Capture the cell that displays the provided text and extract its [x, y] central coordinate. 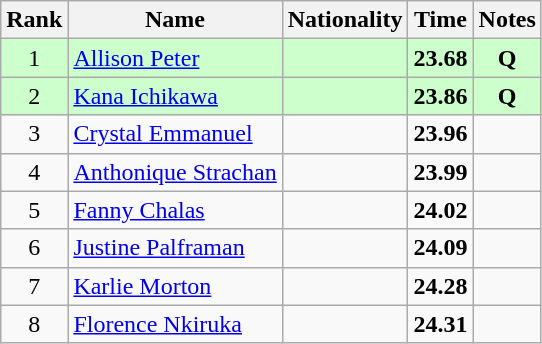
Rank [34, 20]
Kana Ichikawa [175, 96]
4 [34, 172]
Florence Nkiruka [175, 324]
7 [34, 286]
6 [34, 248]
5 [34, 210]
Karlie Morton [175, 286]
23.86 [440, 96]
Fanny Chalas [175, 210]
Nationality [345, 20]
Notes [507, 20]
Time [440, 20]
24.09 [440, 248]
Allison Peter [175, 58]
23.96 [440, 134]
3 [34, 134]
23.99 [440, 172]
Name [175, 20]
24.31 [440, 324]
Crystal Emmanuel [175, 134]
Anthonique Strachan [175, 172]
2 [34, 96]
23.68 [440, 58]
24.28 [440, 286]
24.02 [440, 210]
8 [34, 324]
1 [34, 58]
Justine Palframan [175, 248]
